Scan for the cell matching the given text and deliver its [X, Y] coordinate at center. 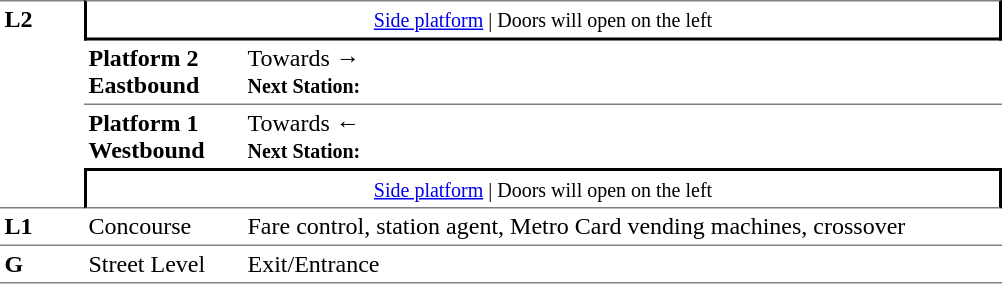
L1 [42, 226]
Concourse [164, 226]
Fare control, station agent, Metro Card vending machines, crossover [622, 226]
Exit/Entrance [622, 264]
Platform 1Westbound [164, 136]
Towards → Next Station: [622, 72]
L2 [42, 104]
Towards ← Next Station: [622, 136]
G [42, 264]
Street Level [164, 264]
Platform 2Eastbound [164, 72]
